Identify which cell holds the provided text, then report its [X, Y] central coordinate. 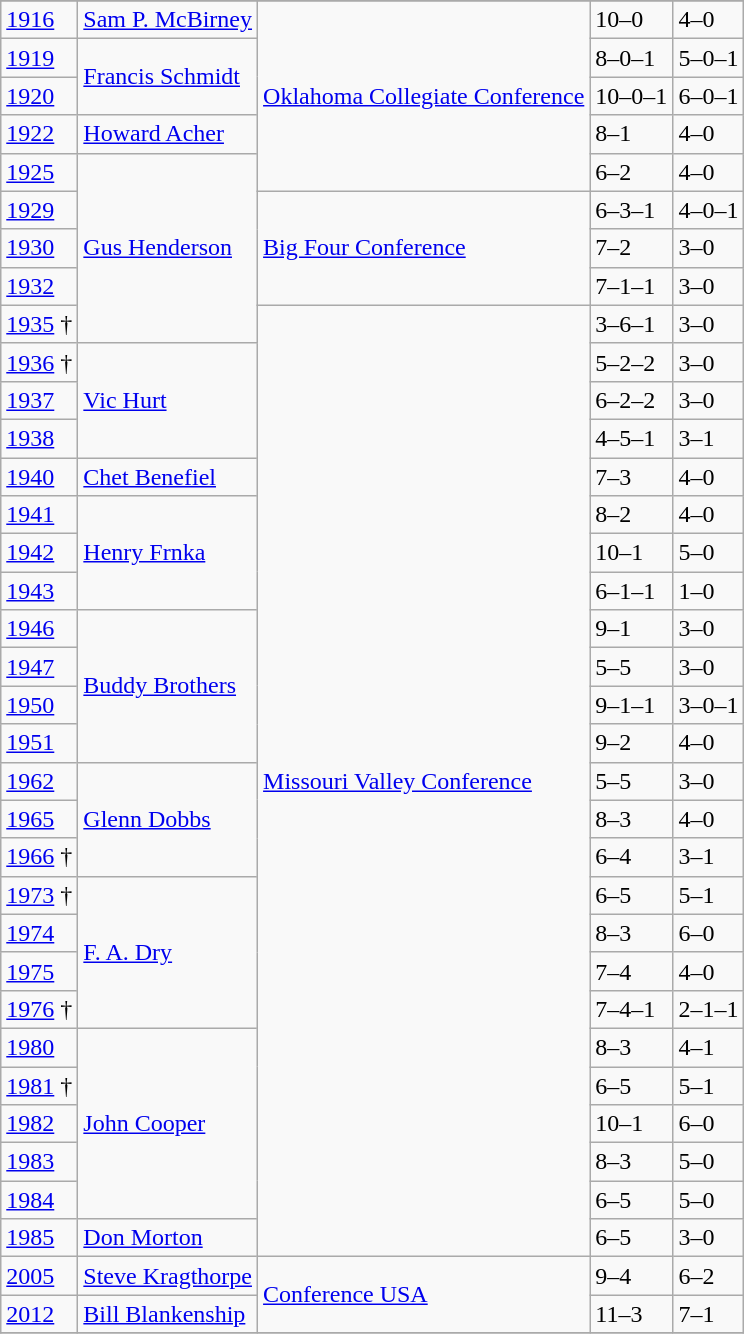
Glenn Dobbs [168, 819]
9–1–1 [632, 705]
9–2 [632, 743]
4–1 [708, 1047]
5–0–1 [708, 58]
Sam P. McBirney [168, 20]
Gus Henderson [168, 248]
1938 [40, 438]
1975 [40, 971]
8–1 [632, 134]
1984 [40, 1200]
Henry Frnka [168, 553]
1950 [40, 705]
1981 † [40, 1085]
1966 † [40, 857]
1925 [40, 172]
1962 [40, 781]
3–6–1 [632, 324]
6–0–1 [708, 96]
Chet Benefiel [168, 477]
Buddy Brothers [168, 686]
1980 [40, 1047]
8–2 [632, 515]
8–0–1 [632, 58]
2–1–1 [708, 1009]
7–1–1 [632, 286]
1940 [40, 477]
Vic Hurt [168, 400]
1973 † [40, 895]
Francis Schmidt [168, 77]
9–4 [632, 1276]
1916 [40, 20]
1951 [40, 743]
2005 [40, 1276]
F. A. Dry [168, 952]
Bill Blankenship [168, 1314]
1929 [40, 210]
6–1–1 [632, 591]
4–5–1 [632, 438]
1982 [40, 1124]
11–3 [632, 1314]
6–3–1 [632, 210]
1941 [40, 515]
Big Four Conference [424, 248]
10–0 [632, 20]
10–0–1 [632, 96]
7–1 [708, 1314]
Don Morton [168, 1238]
Oklahoma Collegiate Conference [424, 96]
1919 [40, 58]
6–2–2 [632, 400]
1–0 [708, 591]
1936 † [40, 362]
Conference USA [424, 1295]
1947 [40, 667]
1943 [40, 591]
7–3 [632, 477]
Missouri Valley Conference [424, 781]
7–2 [632, 248]
7–4–1 [632, 1009]
6–4 [632, 857]
1965 [40, 819]
3–0–1 [708, 705]
1946 [40, 629]
1942 [40, 553]
1935 † [40, 324]
4–0–1 [708, 210]
1930 [40, 248]
7–4 [632, 971]
1985 [40, 1238]
1983 [40, 1162]
1920 [40, 96]
1974 [40, 933]
5–2–2 [632, 362]
1976 † [40, 1009]
Howard Acher [168, 134]
1937 [40, 400]
1932 [40, 286]
1922 [40, 134]
9–1 [632, 629]
Steve Kragthorpe [168, 1276]
2012 [40, 1314]
John Cooper [168, 1123]
